Extract the [x, y] coordinate from the center of the cell holding the provided text.  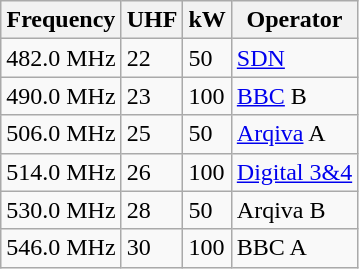
Operator [294, 20]
30 [152, 248]
514.0 MHz [61, 172]
Digital 3&4 [294, 172]
490.0 MHz [61, 96]
546.0 MHz [61, 248]
Arqiva B [294, 210]
506.0 MHz [61, 134]
SDN [294, 58]
Frequency [61, 20]
kW [207, 20]
Arqiva A [294, 134]
482.0 MHz [61, 58]
BBC B [294, 96]
22 [152, 58]
23 [152, 96]
BBC A [294, 248]
25 [152, 134]
28 [152, 210]
530.0 MHz [61, 210]
UHF [152, 20]
26 [152, 172]
